Capture the cell that displays the provided text and extract its (x, y) central coordinate. 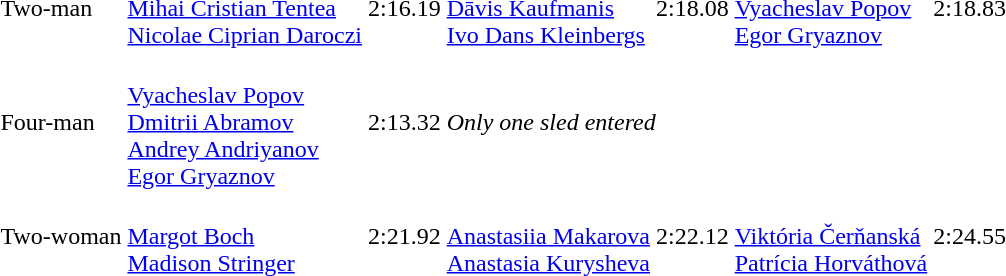
2:13.32 (405, 122)
Vyacheslav PopovDmitrii AbramovAndrey AndriyanovEgor Gryaznov (245, 122)
